Detect which cell encompasses the target text, then output its [x, y] center coordinate. 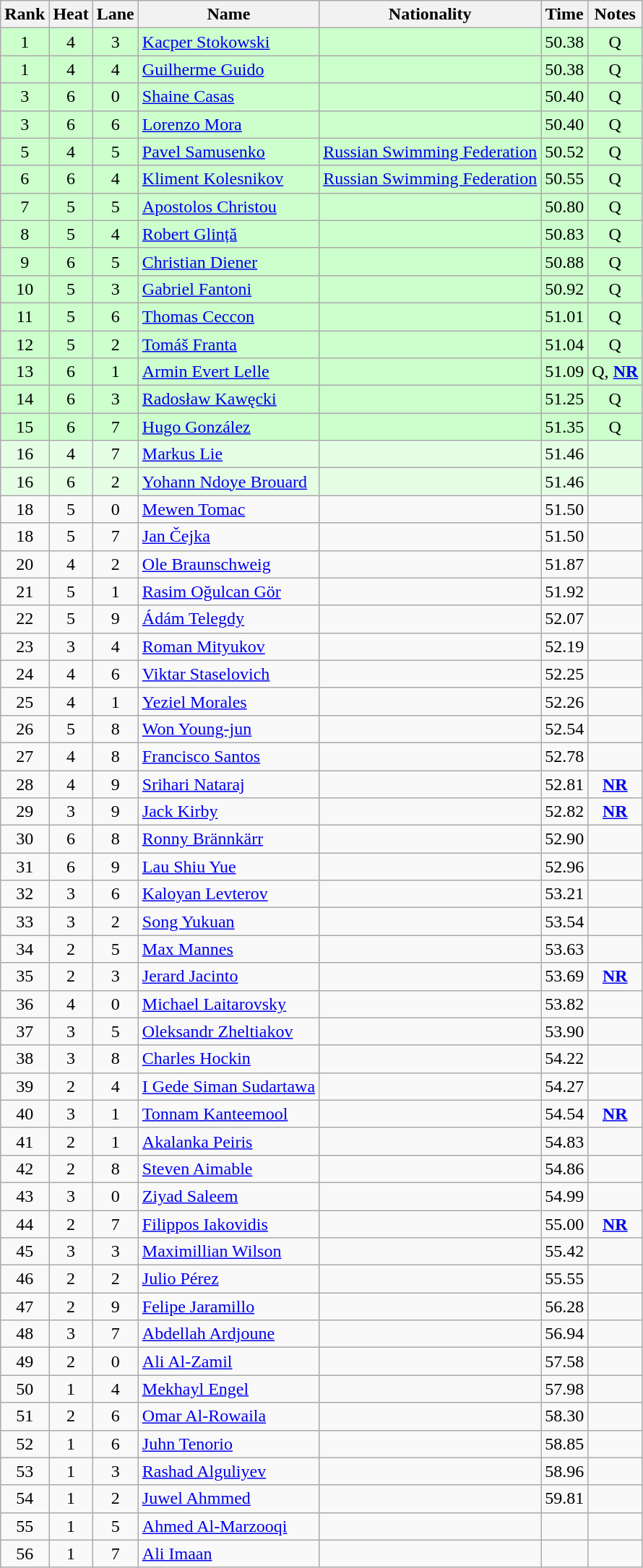
Notes [616, 14]
24 [25, 674]
49 [25, 1361]
52.78 [565, 756]
Roman Mityukov [228, 646]
50.52 [565, 152]
54.99 [565, 1196]
Rasim Oğulcan Gör [228, 592]
Apostolos Christou [228, 207]
Q, NR [616, 372]
Ole Braunschweig [228, 564]
Kliment Kolesnikov [228, 179]
52.07 [565, 619]
52.26 [565, 701]
Hugo González [228, 427]
Thomas Ceccon [228, 316]
53.90 [565, 1031]
Gabriel Fantoni [228, 289]
30 [25, 839]
29 [25, 812]
Markus Lie [228, 454]
48 [25, 1334]
55.55 [565, 1279]
Juwel Ahmmed [228, 1499]
Rank [25, 14]
37 [25, 1031]
35 [25, 976]
50.80 [565, 207]
Tomáš Franta [228, 345]
Steven Aimable [228, 1169]
51.35 [565, 427]
58.30 [565, 1416]
Tonnam Kanteemool [228, 1114]
Name [228, 14]
20 [25, 564]
Mewen Tomac [228, 509]
55.42 [565, 1252]
51.01 [565, 316]
45 [25, 1252]
26 [25, 729]
55.00 [565, 1224]
23 [25, 646]
54.54 [565, 1114]
50.88 [565, 261]
I Gede Siman Sudartawa [228, 1086]
52.81 [565, 784]
27 [25, 756]
53.69 [565, 976]
Charles Hockin [228, 1059]
22 [25, 619]
53.82 [565, 1004]
42 [25, 1169]
13 [25, 372]
Won Young-jun [228, 729]
40 [25, 1114]
Kacper Stokowski [228, 42]
52.90 [565, 839]
Ádám Telegdy [228, 619]
Max Mannes [228, 949]
Pavel Samusenko [228, 152]
36 [25, 1004]
Yeziel Morales [228, 701]
47 [25, 1307]
55 [25, 1526]
52.54 [565, 729]
28 [25, 784]
Jan Čejka [228, 537]
33 [25, 922]
14 [25, 399]
Ahmed Al-Marzooqi [228, 1526]
52.82 [565, 812]
56 [25, 1554]
39 [25, 1086]
Ali Al-Zamil [228, 1361]
52.19 [565, 646]
Filippos Iakovidis [228, 1224]
Jack Kirby [228, 812]
59.81 [565, 1499]
34 [25, 949]
Francisco Santos [228, 756]
58.85 [565, 1444]
Song Yukuan [228, 922]
25 [25, 701]
57.98 [565, 1389]
31 [25, 867]
Mekhayl Engel [228, 1389]
Felipe Jaramillo [228, 1307]
32 [25, 894]
53.54 [565, 922]
Time [565, 14]
58.96 [565, 1471]
52.25 [565, 674]
Nationality [431, 14]
56.28 [565, 1307]
54 [25, 1499]
21 [25, 592]
Lorenzo Mora [228, 124]
Ziyad Saleem [228, 1196]
Oleksandr Zheltiakov [228, 1031]
Akalanka Peiris [228, 1141]
53.63 [565, 949]
Michael Laitarovsky [228, 1004]
52 [25, 1444]
Yohann Ndoye Brouard [228, 482]
50 [25, 1389]
51.87 [565, 564]
Rashad Alguliyev [228, 1471]
38 [25, 1059]
54.86 [565, 1169]
Jerard Jacinto [228, 976]
Shaine Casas [228, 97]
11 [25, 316]
Abdellah Ardjoune [228, 1334]
Ronny Brännkärr [228, 839]
Radosław Kawęcki [228, 399]
41 [25, 1141]
56.94 [565, 1334]
50.83 [565, 234]
54.83 [565, 1141]
Juhn Tenorio [228, 1444]
Armin Evert Lelle [228, 372]
Lau Shiu Yue [228, 867]
52.96 [565, 867]
Viktar Staselovich [228, 674]
10 [25, 289]
51 [25, 1416]
50.92 [565, 289]
51.92 [565, 592]
Christian Diener [228, 261]
Heat [71, 14]
54.22 [565, 1059]
Srihari Nataraj [228, 784]
50.55 [565, 179]
53.21 [565, 894]
Julio Pérez [228, 1279]
53 [25, 1471]
51.09 [565, 372]
Lane [116, 14]
51.25 [565, 399]
46 [25, 1279]
Guilherme Guido [228, 69]
Omar Al-Rowaila [228, 1416]
Robert Glință [228, 234]
43 [25, 1196]
54.27 [565, 1086]
51.04 [565, 345]
44 [25, 1224]
Ali Imaan [228, 1554]
Maximillian Wilson [228, 1252]
57.58 [565, 1361]
12 [25, 345]
Kaloyan Levterov [228, 894]
15 [25, 427]
